Return (X, Y) of the center of cell containing provided text 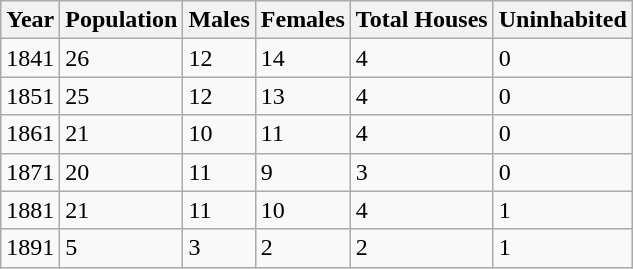
1861 (30, 134)
26 (122, 58)
1841 (30, 58)
Total Houses (422, 20)
1851 (30, 96)
1881 (30, 210)
20 (122, 172)
13 (302, 96)
Uninhabited (562, 20)
Males (219, 20)
25 (122, 96)
9 (302, 172)
Females (302, 20)
1871 (30, 172)
Year (30, 20)
Population (122, 20)
14 (302, 58)
5 (122, 248)
1891 (30, 248)
